Find where the given text appears and provide that cell's center as [x, y] coordinate. 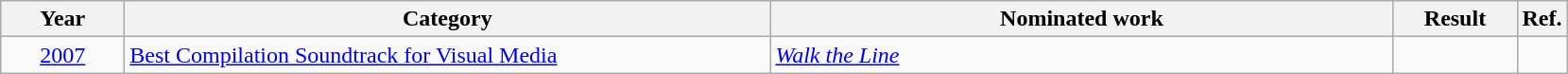
Best Compilation Soundtrack for Visual Media [448, 55]
Nominated work [1081, 19]
2007 [62, 55]
Walk the Line [1081, 55]
Result [1456, 19]
Ref. [1542, 19]
Year [62, 19]
Category [448, 19]
